Output the [X, Y] coordinate of the center of the cell containing the given text.  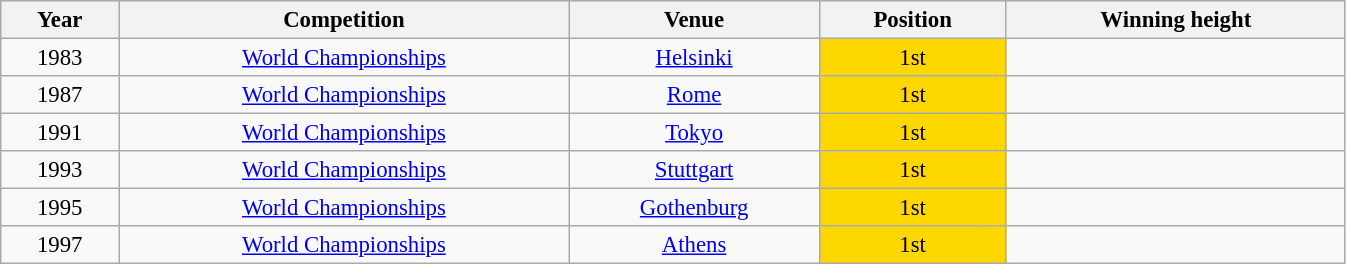
Position [912, 20]
1983 [60, 58]
1993 [60, 170]
Winning height [1176, 20]
Tokyo [694, 133]
Year [60, 20]
Stuttgart [694, 170]
Athens [694, 245]
Rome [694, 95]
Venue [694, 20]
Competition [344, 20]
1995 [60, 208]
1997 [60, 245]
1991 [60, 133]
Helsinki [694, 58]
Gothenburg [694, 208]
1987 [60, 95]
